Scan for the cell matching the given text and deliver its [X, Y] coordinate at center. 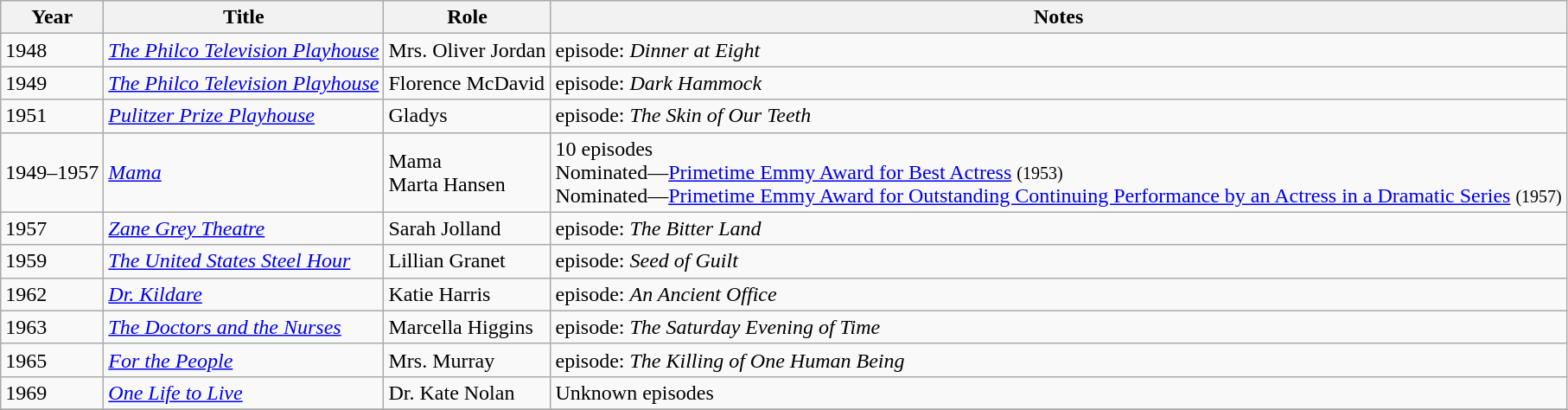
Zane Grey Theatre [244, 228]
Katie Harris [467, 294]
1962 [52, 294]
Mrs. Murray [467, 360]
Role [467, 17]
episode: The Bitter Land [1058, 228]
Unknown episodes [1058, 393]
Pulitzer Prize Playhouse [244, 116]
episode: The Killing of One Human Being [1058, 360]
episode: Dark Hammock [1058, 83]
Dr. Kildare [244, 294]
1951 [52, 116]
The United States Steel Hour [244, 261]
episode: Seed of Guilt [1058, 261]
episode: An Ancient Office [1058, 294]
Notes [1058, 17]
Mrs. Oliver Jordan [467, 50]
The Doctors and the Nurses [244, 327]
1949–1957 [52, 172]
MamaMarta Hansen [467, 172]
1949 [52, 83]
1969 [52, 393]
1948 [52, 50]
For the People [244, 360]
Mama [244, 172]
Lillian Granet [467, 261]
Year [52, 17]
Marcella Higgins [467, 327]
episode: Dinner at Eight [1058, 50]
episode: The Skin of Our Teeth [1058, 116]
episode: The Saturday Evening of Time [1058, 327]
1959 [52, 261]
Sarah Jolland [467, 228]
Florence McDavid [467, 83]
1957 [52, 228]
Title [244, 17]
Dr. Kate Nolan [467, 393]
1965 [52, 360]
Gladys [467, 116]
One Life to Live [244, 393]
1963 [52, 327]
